Locate the cell with the specified text and output its (x, y) center coordinate. 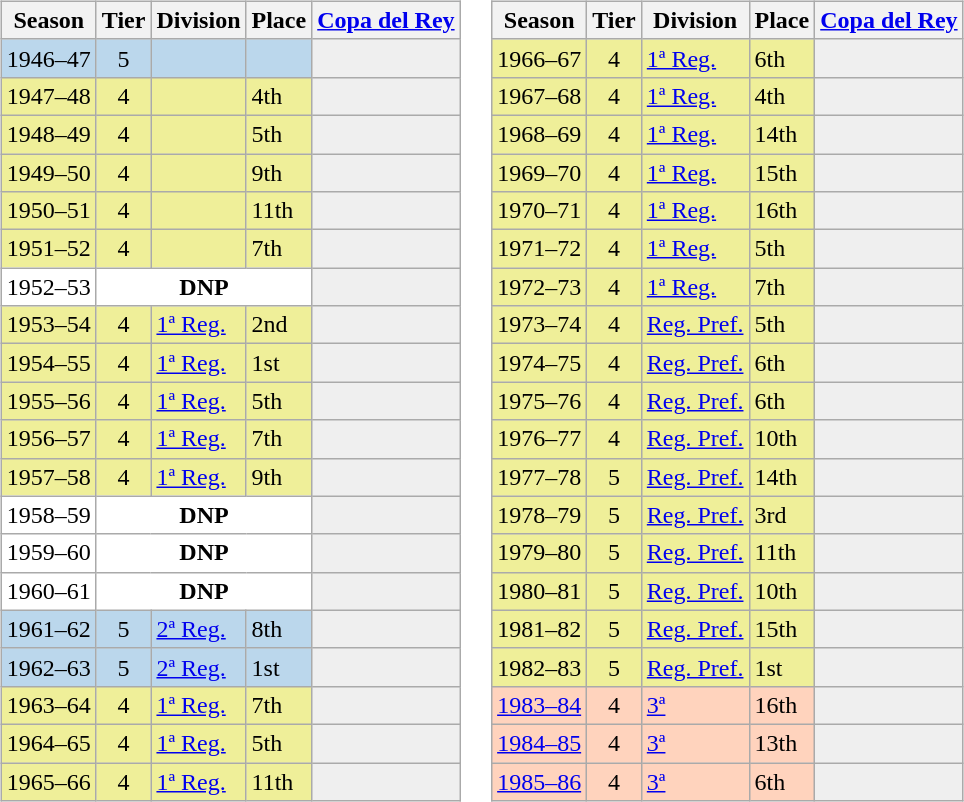
13th (782, 743)
1954–55 (48, 363)
1948–49 (48, 134)
1979–80 (540, 553)
1975–76 (540, 401)
1966–67 (540, 58)
1983–84 (540, 705)
1968–69 (540, 134)
1970–71 (540, 211)
2nd (279, 325)
1964–65 (48, 743)
1969–70 (540, 173)
1976–77 (540, 439)
1957–58 (48, 477)
1956–57 (48, 439)
1962–63 (48, 667)
1963–64 (48, 705)
1952–53 (48, 287)
1977–78 (540, 477)
8th (279, 629)
1978–79 (540, 515)
1951–52 (48, 249)
1974–75 (540, 363)
1958–59 (48, 515)
1982–83 (540, 667)
1980–81 (540, 591)
1967–68 (540, 96)
1984–85 (540, 743)
1946–47 (48, 58)
1960–61 (48, 591)
1955–56 (48, 401)
1972–73 (540, 287)
1973–74 (540, 325)
3rd (782, 515)
1953–54 (48, 325)
1985–86 (540, 781)
1981–82 (540, 629)
1971–72 (540, 249)
1959–60 (48, 553)
1961–62 (48, 629)
1947–48 (48, 96)
1949–50 (48, 173)
1965–66 (48, 781)
1950–51 (48, 211)
